Determine the [x, y] coordinate at the center of the cell enclosing the given text.  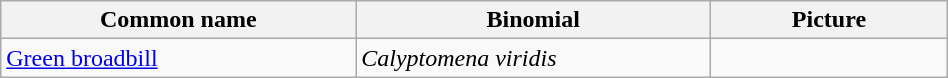
Binomial [534, 20]
Green broadbill [178, 58]
Calyptomena viridis [534, 58]
Picture [830, 20]
Common name [178, 20]
